For the text-containing cell, return its midpoint in (X, Y) coordinate format. 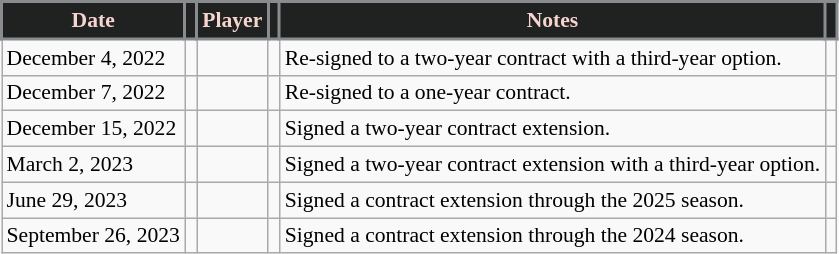
March 2, 2023 (94, 165)
June 29, 2023 (94, 200)
Signed a two-year contract extension. (552, 129)
December 7, 2022 (94, 93)
Player (233, 20)
December 4, 2022 (94, 57)
Re-signed to a one-year contract. (552, 93)
December 15, 2022 (94, 129)
Date (94, 20)
September 26, 2023 (94, 236)
Signed a contract extension through the 2025 season. (552, 200)
Re-signed to a two-year contract with a third-year option. (552, 57)
Signed a two-year contract extension with a third-year option. (552, 165)
Notes (552, 20)
Signed a contract extension through the 2024 season. (552, 236)
